Scan for the cell matching the given text and deliver its (x, y) coordinate at center. 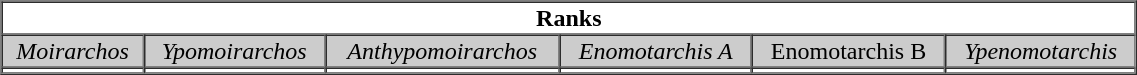
Enomotarchis Β (849, 50)
Ranks (570, 18)
Moirarchos (73, 50)
Anthypomoirarchos (442, 50)
Ypomoirarchos (234, 50)
Enomotarchis A (656, 50)
Ypenomotarchis (1040, 50)
